Pinpoint the cell where the given text exists, returning its [x, y] midpoint coordinate. 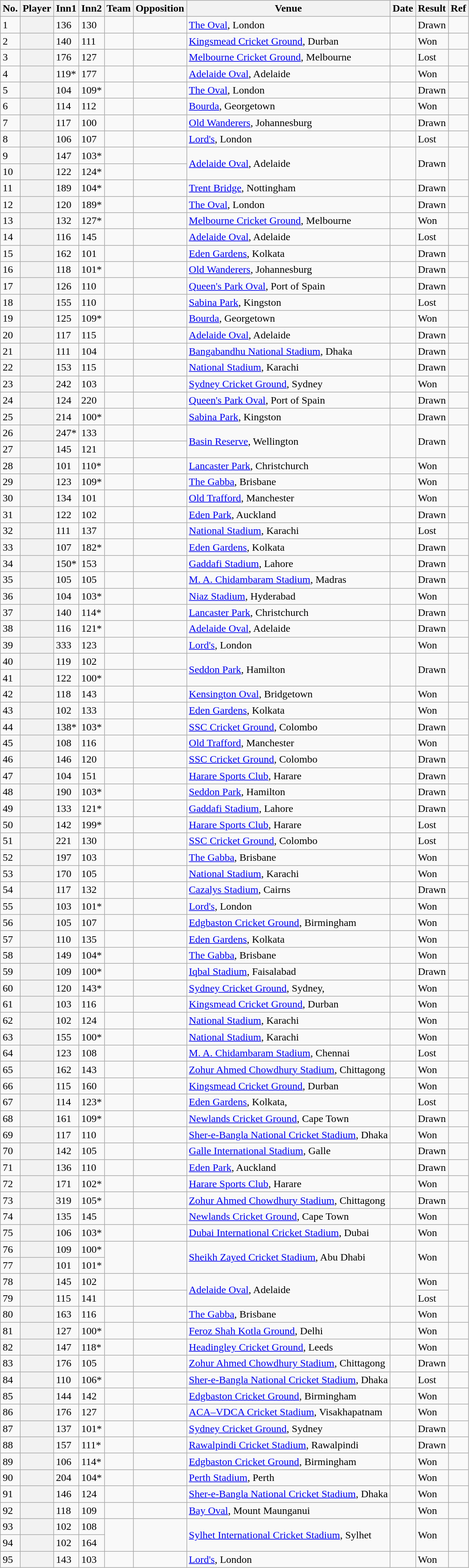
Dubai International Cricket Stadium, Dubai [288, 1233]
54 [10, 890]
36 [10, 596]
134 [66, 498]
39 [10, 645]
31 [10, 515]
123* [92, 1102]
42 [10, 694]
Perth Stadium, Perth [288, 1478]
125 [66, 319]
Headingley Cricket Ground, Leeds [288, 1347]
Rawalpindi Cricket Stadium, Rawalpindi [288, 1445]
M. A. Chidambaram Stadium, Chennai [288, 1053]
43 [10, 710]
65 [10, 1070]
Venue [288, 9]
126 [66, 286]
95 [10, 1559]
182* [92, 547]
Feroz Shah Kotla Ground, Delhi [288, 1331]
52 [10, 857]
85 [10, 1396]
7 [10, 123]
66 [10, 1086]
88 [10, 1445]
80 [10, 1315]
247* [66, 433]
71 [10, 1167]
189* [92, 205]
40 [10, 661]
110* [92, 465]
82 [10, 1347]
35 [10, 580]
Kensington Oval, Bridgetown [288, 694]
50 [10, 825]
19 [10, 319]
10 [10, 172]
72 [10, 1184]
177 [92, 74]
ACA–VDCA Cricket Stadium, Visakhapatnam [288, 1412]
220 [92, 400]
Opposition [160, 9]
204 [66, 1478]
56 [10, 923]
69 [10, 1135]
33 [10, 547]
4 [10, 74]
68 [10, 1119]
214 [66, 416]
141 [92, 1298]
91 [10, 1494]
38 [10, 629]
89 [10, 1461]
157 [66, 1445]
118* [92, 1347]
20 [10, 335]
64 [10, 1053]
28 [10, 465]
Niaz Stadium, Hyderabad [288, 596]
27 [10, 449]
197 [66, 857]
30 [10, 498]
190 [66, 792]
112 [92, 106]
81 [10, 1331]
199* [92, 825]
No. [10, 9]
102* [92, 1184]
53 [10, 874]
143* [92, 988]
319 [66, 1200]
Iqbal Stadium, Faisalabad [288, 971]
161 [66, 1119]
106* [92, 1380]
Sylhet International Cricket Stadium, Sylhet [288, 1535]
47 [10, 776]
73 [10, 1200]
Inn2 [92, 9]
76 [10, 1249]
144 [66, 1396]
62 [10, 1021]
105* [92, 1200]
63 [10, 1037]
3 [10, 57]
5 [10, 90]
92 [10, 1510]
90 [10, 1478]
75 [10, 1233]
Inn1 [66, 9]
16 [10, 270]
138* [66, 727]
86 [10, 1412]
Eden Gardens, Kolkata, [288, 1102]
45 [10, 743]
77 [10, 1266]
58 [10, 955]
57 [10, 939]
119 [66, 661]
242 [66, 384]
34 [10, 564]
11 [10, 188]
Trent Bridge, Nottingham [288, 188]
15 [10, 253]
Date [403, 9]
67 [10, 1102]
51 [10, 841]
87 [10, 1429]
94 [10, 1543]
124* [92, 172]
83 [10, 1363]
61 [10, 1004]
121 [92, 449]
333 [66, 645]
44 [10, 727]
Result [432, 9]
23 [10, 384]
160 [92, 1086]
151 [92, 776]
Team [119, 9]
13 [10, 221]
111* [92, 1445]
41 [10, 678]
Bay Oval, Mount Maunganui [288, 1510]
37 [10, 612]
29 [10, 482]
127* [92, 221]
22 [10, 368]
Cazalys Stadium, Cairns [288, 890]
78 [10, 1282]
14 [10, 237]
171 [66, 1184]
Galle International Stadium, Galle [288, 1151]
163 [66, 1315]
17 [10, 286]
Sydney Cricket Ground, Sydney, [288, 988]
1 [10, 25]
18 [10, 302]
49 [10, 808]
32 [10, 531]
170 [66, 874]
Player [37, 9]
21 [10, 351]
221 [66, 841]
9 [10, 155]
26 [10, 433]
46 [10, 760]
164 [92, 1543]
59 [10, 971]
119* [66, 74]
12 [10, 205]
100 [92, 123]
150* [66, 564]
Bangabandhu National Stadium, Dhaka [288, 351]
6 [10, 106]
24 [10, 400]
189 [66, 188]
25 [10, 416]
48 [10, 792]
Sheikh Zayed Cricket Stadium, Abu Dhabi [288, 1257]
79 [10, 1298]
74 [10, 1216]
2 [10, 41]
Ref [459, 9]
70 [10, 1151]
8 [10, 139]
84 [10, 1380]
149 [66, 955]
55 [10, 906]
M. A. Chidambaram Stadium, Madras [288, 580]
93 [10, 1527]
60 [10, 988]
Basin Reserve, Wellington [288, 441]
